Extract the [x, y] coordinate from the center of the cell holding the provided text.  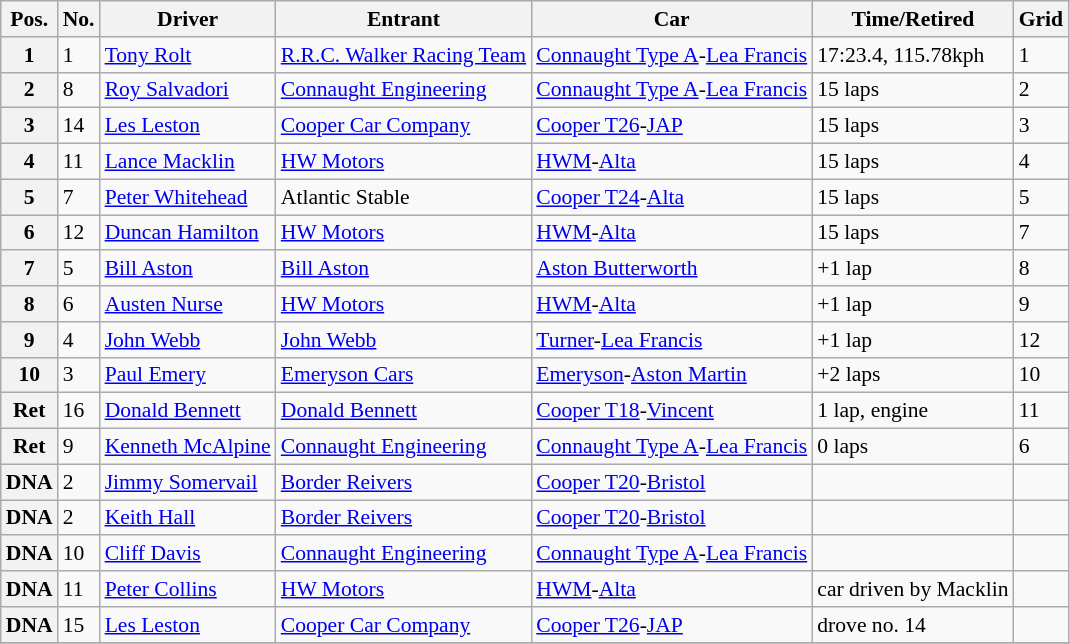
Time/Retired [912, 19]
Entrant [404, 19]
Driver [188, 19]
Car [672, 19]
Lance Macklin [188, 162]
+2 laps [912, 375]
No. [79, 19]
Kenneth McAlpine [188, 447]
Austen Nurse [188, 304]
Cooper T24-Alta [672, 197]
14 [79, 126]
Keith Hall [188, 518]
Roy Salvadori [188, 90]
0 laps [912, 447]
R.R.C. Walker Racing Team [404, 55]
Emeryson-Aston Martin [672, 375]
Cliff Davis [188, 554]
Aston Butterworth [672, 269]
Peter Collins [188, 589]
Duncan Hamilton [188, 233]
Pos. [30, 19]
Atlantic Stable [404, 197]
Paul Emery [188, 375]
Tony Rolt [188, 55]
1 lap, engine [912, 411]
drove no. 14 [912, 625]
Cooper T18-Vincent [672, 411]
Peter Whitehead [188, 197]
17:23.4, 115.78kph [912, 55]
Grid [1042, 19]
15 [79, 625]
Jimmy Somervail [188, 482]
car driven by Macklin [912, 589]
Turner-Lea Francis [672, 340]
Emeryson Cars [404, 375]
16 [79, 411]
